Output the (x, y) coordinate of the center of the cell containing the given text.  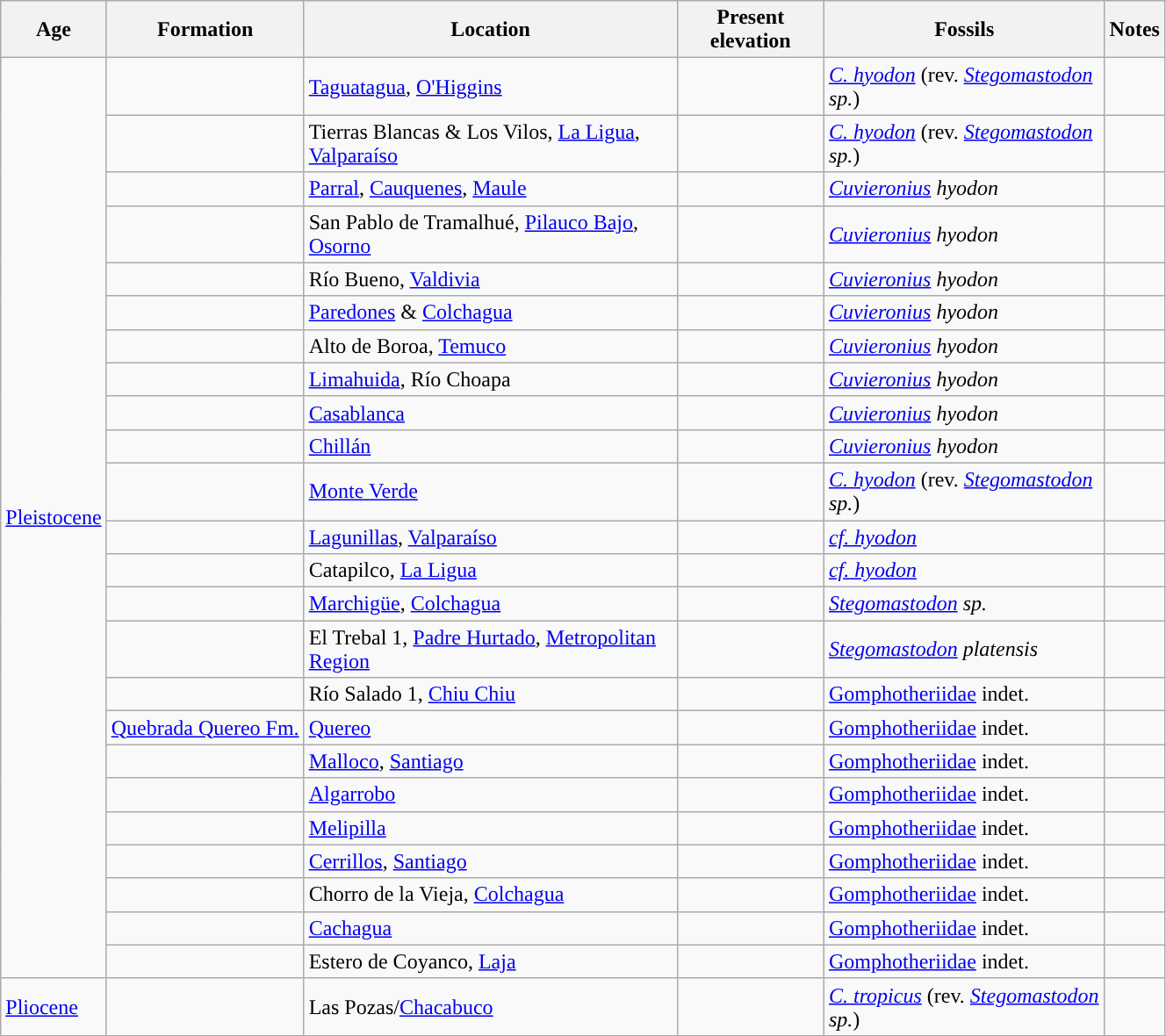
Cachagua (490, 928)
C. tropicus (rev. Stegomastodon sp.) (964, 1006)
Malloco, Santiago (490, 761)
Río Salado 1, Chiu Chiu (490, 694)
Location (490, 30)
Pliocene (54, 1006)
Chillán (490, 446)
Formation (205, 30)
Stegomastodon platensis (964, 650)
Fossils (964, 30)
Taguatagua, O'Higgins (490, 86)
Algarrobo (490, 795)
San Pablo de Tramalhué, Pilauco Bajo, Osorno (490, 234)
Quebrada Quereo Fm. (205, 728)
Age (54, 30)
Alto de Boroa, Temuco (490, 346)
Casablanca (490, 413)
Chorro de la Vieja, Colchagua (490, 895)
Parral, Cauquenes, Maule (490, 189)
Melipilla (490, 828)
Monte Verde (490, 492)
Estero de Coyanco, Laja (490, 961)
Paredones & Colchagua (490, 313)
Las Pozas/Chacabuco (490, 1006)
El Trebal 1, Padre Hurtado, Metropolitan Region (490, 650)
Stegomastodon sp. (964, 604)
Tierras Blancas & Los Vilos, La Ligua, Valparaíso (490, 144)
Present elevation (750, 30)
Limahuida, Río Choapa (490, 379)
Cerrillos, Santiago (490, 861)
Lagunillas, Valparaíso (490, 536)
Catapilco, La Ligua (490, 571)
Río Bueno, Valdivia (490, 279)
Notes (1134, 30)
Marchigüe, Colchagua (490, 604)
Quereo (490, 728)
Pleistocene (54, 518)
